Scan for the cell matching the given text and deliver its (X, Y) coordinate at center. 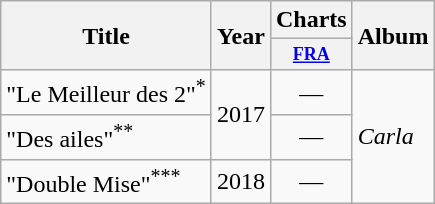
"Le Meilleur des 2"* (106, 92)
Charts (311, 20)
Carla (393, 137)
"Des ailes"** (106, 138)
Album (393, 36)
FRA (311, 54)
Title (106, 36)
"Double Mise"*** (106, 182)
2018 (240, 182)
2017 (240, 114)
Year (240, 36)
